Identify which cell holds the provided text, then report its (x, y) central coordinate. 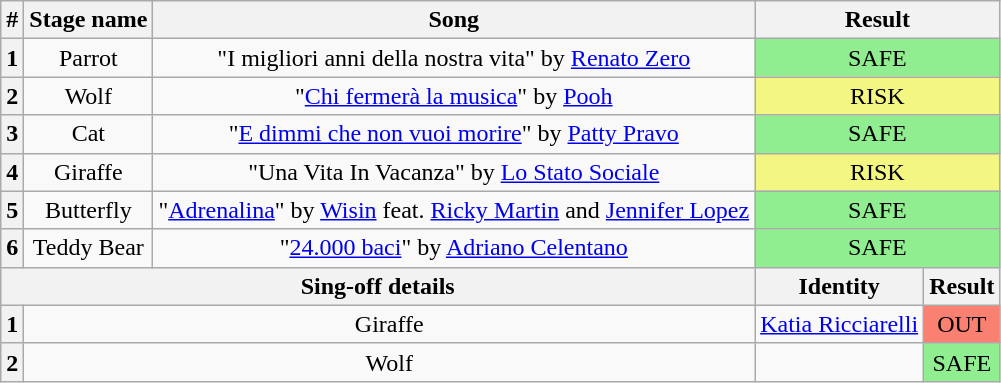
3 (12, 134)
OUT (962, 324)
"Chi fermerà la musica" by Pooh (454, 96)
Identity (840, 286)
Katia Ricciarelli (840, 324)
"Adrenalina" by Wisin feat. Ricky Martin and Jennifer Lopez (454, 210)
Teddy Bear (88, 248)
"24.000 baci" by Adriano Celentano (454, 248)
Butterfly (88, 210)
Song (454, 20)
Parrot (88, 58)
"Una Vita In Vacanza" by Lo Stato Sociale (454, 172)
Cat (88, 134)
"I migliori anni della nostra vita" by Renato Zero (454, 58)
Stage name (88, 20)
5 (12, 210)
"E dimmi che non vuoi morire" by Patty Pravo (454, 134)
# (12, 20)
4 (12, 172)
6 (12, 248)
Sing-off details (378, 286)
